Capture the cell that displays the provided text and extract its [x, y] central coordinate. 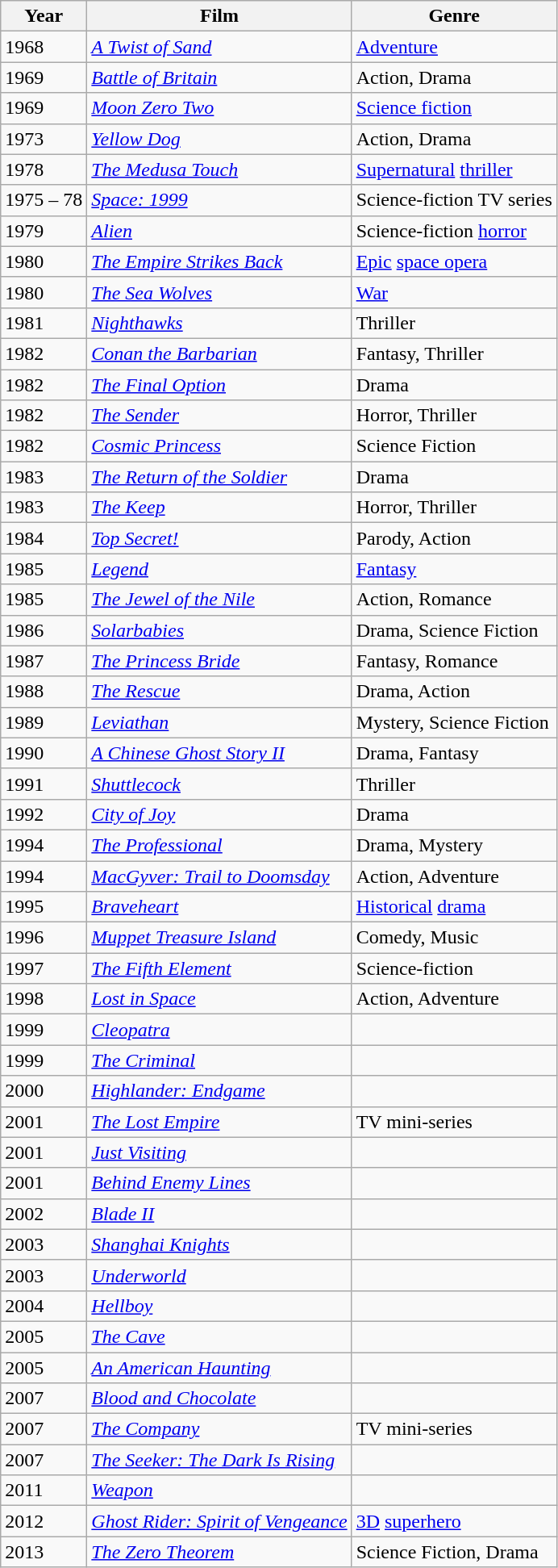
1989 [44, 722]
The Seeker: The Dark Is Rising [219, 1460]
Shuttlecock [219, 784]
Top Secret! [219, 538]
Adventure [454, 47]
Moon Zero Two [219, 108]
Muppet Treasure Island [219, 938]
The Return of the Soldier [219, 477]
1988 [44, 692]
1996 [44, 938]
1979 [44, 231]
Supernatural thriller [454, 169]
1998 [44, 999]
1995 [44, 907]
The Sender [219, 416]
Yellow Dog [219, 139]
Alien [219, 231]
2002 [44, 1214]
1992 [44, 814]
Lost in Space [219, 999]
Genre [454, 16]
2004 [44, 1306]
A Chinese Ghost Story II [219, 753]
Conan the Barbarian [219, 353]
1986 [44, 630]
Science-fiction [454, 968]
1968 [44, 47]
The Zero Theorem [219, 1552]
The Keep [219, 508]
1990 [44, 753]
Drama, Science Fiction [454, 630]
Shanghai Knights [219, 1244]
1984 [44, 538]
Blade II [219, 1214]
Hellboy [219, 1306]
Mystery, Science Fiction [454, 722]
1997 [44, 968]
Legend [219, 569]
The Final Option [219, 385]
Ghost Rider: Spirit of Vengeance [219, 1521]
Science-fiction TV series [454, 200]
1973 [44, 139]
The Cave [219, 1336]
The Professional [219, 845]
Parody, Action [454, 538]
1987 [44, 661]
The Rescue [219, 692]
2011 [44, 1491]
1975 – 78 [44, 200]
The Criminal [219, 1060]
City of Joy [219, 814]
2012 [44, 1521]
An American Haunting [219, 1368]
2013 [44, 1552]
Action, Romance [454, 600]
The Princess Bride [219, 661]
Just Visiting [219, 1152]
1981 [44, 323]
The Empire Strikes Back [219, 261]
Drama, Action [454, 692]
Epic space opera [454, 261]
Cosmic Princess [219, 446]
Behind Enemy Lines [219, 1183]
1991 [44, 784]
Year [44, 16]
Nighthawks [219, 323]
The Medusa Touch [219, 169]
Highlander: Endgame [219, 1091]
Weapon [219, 1491]
Battle of Britain [219, 77]
Drama, Mystery [454, 845]
Science Fiction [454, 446]
Science Fiction, Drama [454, 1552]
Space: 1999 [219, 200]
The Lost Empire [219, 1122]
2000 [44, 1091]
Comedy, Music [454, 938]
The Jewel of the Nile [219, 600]
Fantasy, Romance [454, 661]
The Sea Wolves [219, 292]
The Fifth Element [219, 968]
Solarbabies [219, 630]
Fantasy, Thriller [454, 353]
Underworld [219, 1275]
The Company [219, 1429]
Science-fiction horror [454, 231]
A Twist of Sand [219, 47]
1978 [44, 169]
War [454, 292]
Drama, Fantasy [454, 753]
Blood and Chocolate [219, 1399]
Leviathan [219, 722]
MacGyver: Trail to Doomsday [219, 876]
3D superhero [454, 1521]
Cleopatra [219, 1030]
Braveheart [219, 907]
Historical drama [454, 907]
Fantasy [454, 569]
Film [219, 16]
Science fiction [454, 108]
